Return the (x, y) coordinate for the center point of the cell that contains the specified text.  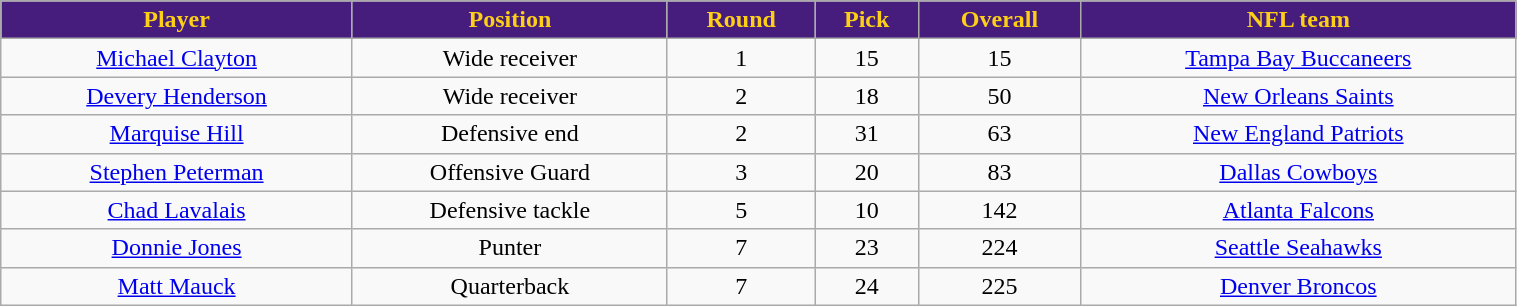
Tampa Bay Buccaneers (1298, 58)
Michael Clayton (177, 58)
New Orleans Saints (1298, 96)
18 (866, 96)
Seattle Seahawks (1298, 248)
New England Patriots (1298, 134)
Offensive Guard (510, 172)
Donnie Jones (177, 248)
Quarterback (510, 286)
Round (741, 20)
Chad Lavalais (177, 210)
225 (999, 286)
Matt Mauck (177, 286)
50 (999, 96)
Defensive end (510, 134)
Marquise Hill (177, 134)
24 (866, 286)
1 (741, 58)
Position (510, 20)
Defensive tackle (510, 210)
23 (866, 248)
Punter (510, 248)
Pick (866, 20)
10 (866, 210)
NFL team (1298, 20)
31 (866, 134)
Player (177, 20)
Dallas Cowboys (1298, 172)
142 (999, 210)
20 (866, 172)
3 (741, 172)
83 (999, 172)
5 (741, 210)
Stephen Peterman (177, 172)
Overall (999, 20)
Denver Broncos (1298, 286)
63 (999, 134)
224 (999, 248)
Atlanta Falcons (1298, 210)
Devery Henderson (177, 96)
